Find where the given text appears and provide that cell's center as (x, y) coordinate. 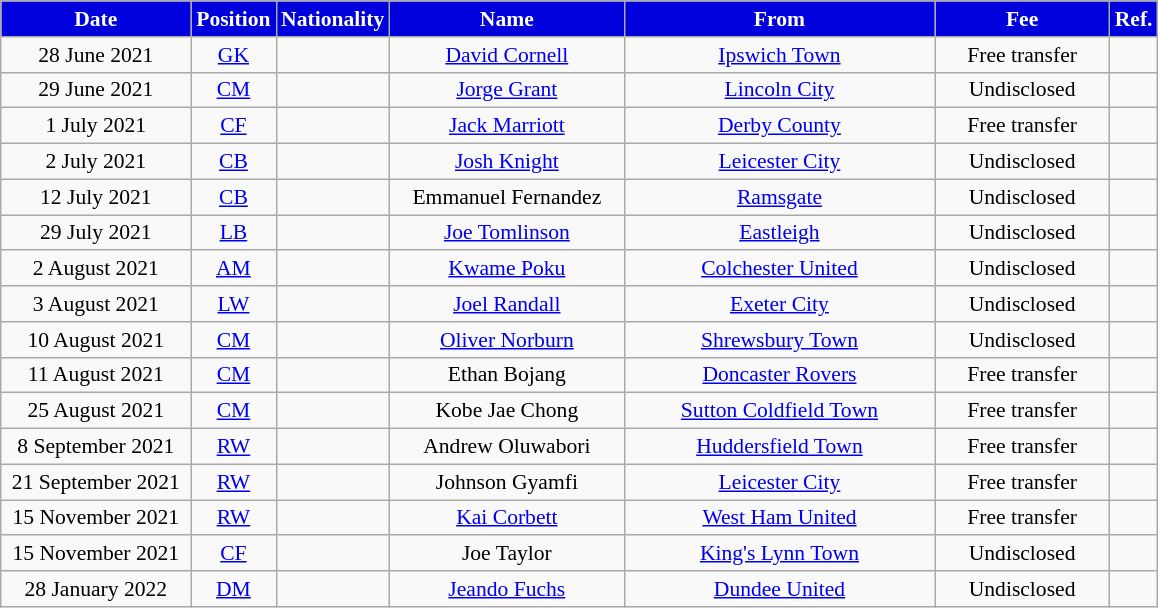
Derby County (779, 126)
Kobe Jae Chong (506, 411)
28 June 2021 (96, 55)
2 July 2021 (96, 162)
King's Lynn Town (779, 554)
28 January 2022 (96, 589)
LB (234, 233)
Jack Marriott (506, 126)
2 August 2021 (96, 269)
From (779, 19)
Jeando Fuchs (506, 589)
Kwame Poku (506, 269)
3 August 2021 (96, 304)
11 August 2021 (96, 375)
29 June 2021 (96, 90)
GK (234, 55)
21 September 2021 (96, 482)
AM (234, 269)
1 July 2021 (96, 126)
Ethan Bojang (506, 375)
Name (506, 19)
10 August 2021 (96, 340)
Date (96, 19)
8 September 2021 (96, 447)
Ipswich Town (779, 55)
29 July 2021 (96, 233)
Lincoln City (779, 90)
Sutton Coldfield Town (779, 411)
Josh Knight (506, 162)
Emmanuel Fernandez (506, 197)
Shrewsbury Town (779, 340)
Kai Corbett (506, 518)
Colchester United (779, 269)
Joel Randall (506, 304)
Joe Tomlinson (506, 233)
Eastleigh (779, 233)
Position (234, 19)
Johnson Gyamfi (506, 482)
Fee (1022, 19)
Ref. (1134, 19)
West Ham United (779, 518)
12 July 2021 (96, 197)
Exeter City (779, 304)
LW (234, 304)
25 August 2021 (96, 411)
Huddersfield Town (779, 447)
Andrew Oluwabori (506, 447)
Ramsgate (779, 197)
David Cornell (506, 55)
Joe Taylor (506, 554)
Dundee United (779, 589)
Doncaster Rovers (779, 375)
Nationality (332, 19)
Oliver Norburn (506, 340)
DM (234, 589)
Jorge Grant (506, 90)
